Capture the cell that displays the provided text and extract its (x, y) central coordinate. 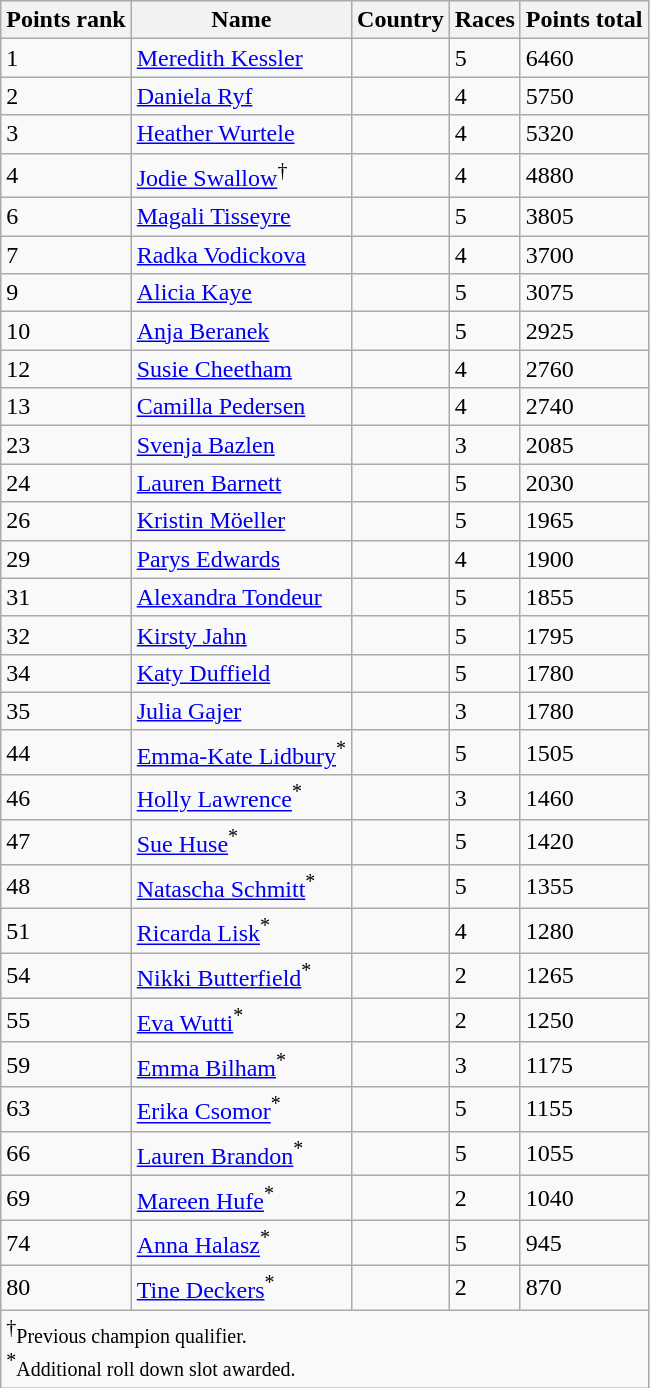
Tine Deckers* (241, 1288)
Eva Wutti* (241, 1020)
47 (66, 842)
5320 (584, 134)
Heather Wurtele (241, 134)
Anna Halasz* (241, 1244)
Emma-Kate Lidbury* (241, 752)
13 (66, 407)
Points rank (66, 20)
Natascha Schmitt* (241, 886)
3700 (584, 255)
1505 (584, 752)
1420 (584, 842)
Camilla Pedersen (241, 407)
Lauren Brandon* (241, 1154)
80 (66, 1288)
Alicia Kaye (241, 293)
1795 (584, 635)
Katy Duffield (241, 673)
Name (241, 20)
69 (66, 1198)
1280 (584, 932)
29 (66, 559)
Mareen Hufe* (241, 1198)
Lauren Barnett (241, 483)
23 (66, 445)
44 (66, 752)
26 (66, 521)
59 (66, 1064)
Julia Gajer (241, 711)
1250 (584, 1020)
55 (66, 1020)
Radka Vodickova (241, 255)
1265 (584, 976)
35 (66, 711)
Svenja Bazlen (241, 445)
9 (66, 293)
1855 (584, 597)
Jodie Swallow† (241, 176)
1460 (584, 798)
Kirsty Jahn (241, 635)
31 (66, 597)
5750 (584, 96)
Nikki Butterfield* (241, 976)
3075 (584, 293)
Sue Huse* (241, 842)
Emma Bilham* (241, 1064)
†Previous champion qualifier.*Additional roll down slot awarded. (324, 1349)
51 (66, 932)
Erika Csomor* (241, 1110)
46 (66, 798)
Anja Beranek (241, 331)
1 (66, 58)
63 (66, 1110)
1965 (584, 521)
Susie Cheetham (241, 369)
54 (66, 976)
Points total (584, 20)
2030 (584, 483)
1040 (584, 1198)
32 (66, 635)
34 (66, 673)
1900 (584, 559)
Parys Edwards (241, 559)
Holly Lawrence* (241, 798)
74 (66, 1244)
1175 (584, 1064)
66 (66, 1154)
1055 (584, 1154)
2760 (584, 369)
3805 (584, 217)
24 (66, 483)
6460 (584, 58)
Kristin Möeller (241, 521)
4880 (584, 176)
Country (401, 20)
Ricarda Lisk* (241, 932)
12 (66, 369)
1155 (584, 1110)
1355 (584, 886)
6 (66, 217)
Alexandra Tondeur (241, 597)
2085 (584, 445)
945 (584, 1244)
7 (66, 255)
2740 (584, 407)
10 (66, 331)
Meredith Kessler (241, 58)
870 (584, 1288)
2925 (584, 331)
Magali Tisseyre (241, 217)
48 (66, 886)
Daniela Ryf (241, 96)
Races (484, 20)
